Detect which cell encompasses the target text, then output its (x, y) center coordinate. 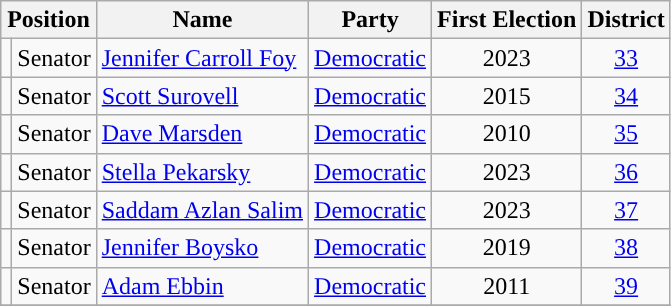
33 (626, 58)
Party (370, 20)
Stella Pekarsky (202, 172)
39 (626, 286)
36 (626, 172)
Scott Surovell (202, 96)
Jennifer Carroll Foy (202, 58)
Dave Marsden (202, 134)
38 (626, 248)
2015 (507, 96)
Saddam Azlan Salim (202, 210)
2011 (507, 286)
34 (626, 96)
35 (626, 134)
Position (48, 20)
37 (626, 210)
Name (202, 20)
District (626, 20)
First Election (507, 20)
Adam Ebbin (202, 286)
2019 (507, 248)
Jennifer Boysko (202, 248)
2010 (507, 134)
